Scan for the cell matching the given text and deliver its [X, Y] coordinate at center. 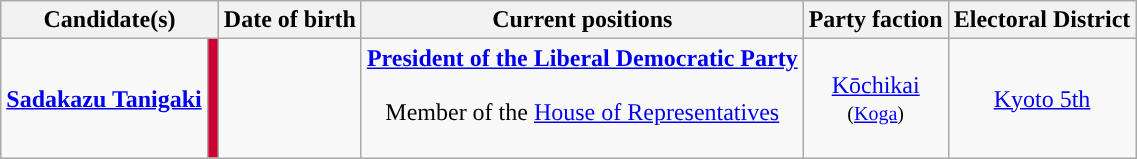
Kyoto 5th [1042, 98]
Date of birth [290, 20]
President of the Liberal Democratic PartyMember of the House of Representatives [582, 98]
Electoral District [1042, 20]
Candidate(s) [110, 20]
Sadakazu Tanigaki [104, 98]
Current positions [582, 20]
Kōchikai (Koga) [876, 98]
Party faction [876, 20]
